Search for the cell housing the specified text and yield its [x, y] center coordinate. 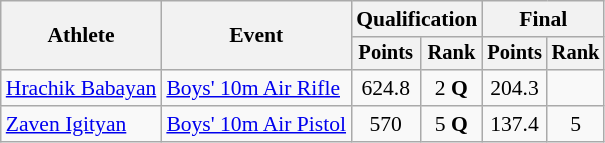
Qualification [416, 19]
Zaven Igityan [82, 124]
Boys' 10m Air Rifle [256, 88]
2 Q [451, 88]
Event [256, 36]
137.4 [514, 124]
570 [386, 124]
Boys' 10m Air Pistol [256, 124]
624.8 [386, 88]
5 [576, 124]
Final [543, 19]
Athlete [82, 36]
Hrachik Babayan [82, 88]
5 Q [451, 124]
204.3 [514, 88]
